Detect which cell encompasses the target text, then output its [X, Y] center coordinate. 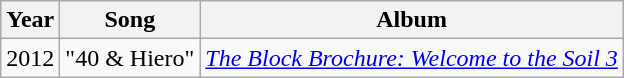
Song [130, 20]
Album [412, 20]
"40 & Hiero" [130, 58]
2012 [30, 58]
The Block Brochure: Welcome to the Soil 3 [412, 58]
Year [30, 20]
